Detect which cell encompasses the target text, then output its (X, Y) center coordinate. 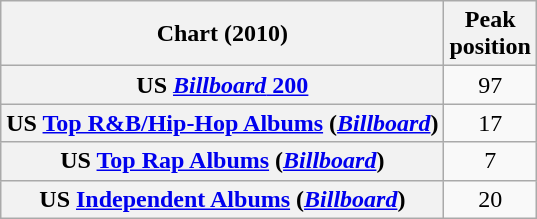
17 (490, 123)
US Billboard 200 (222, 85)
US Top R&B/Hip-Hop Albums (Billboard) (222, 123)
97 (490, 85)
Chart (2010) (222, 34)
Peakposition (490, 34)
7 (490, 161)
US Top Rap Albums (Billboard) (222, 161)
20 (490, 199)
US Independent Albums (Billboard) (222, 199)
